Determine the [x, y] coordinate at the center of the cell enclosing the given text.  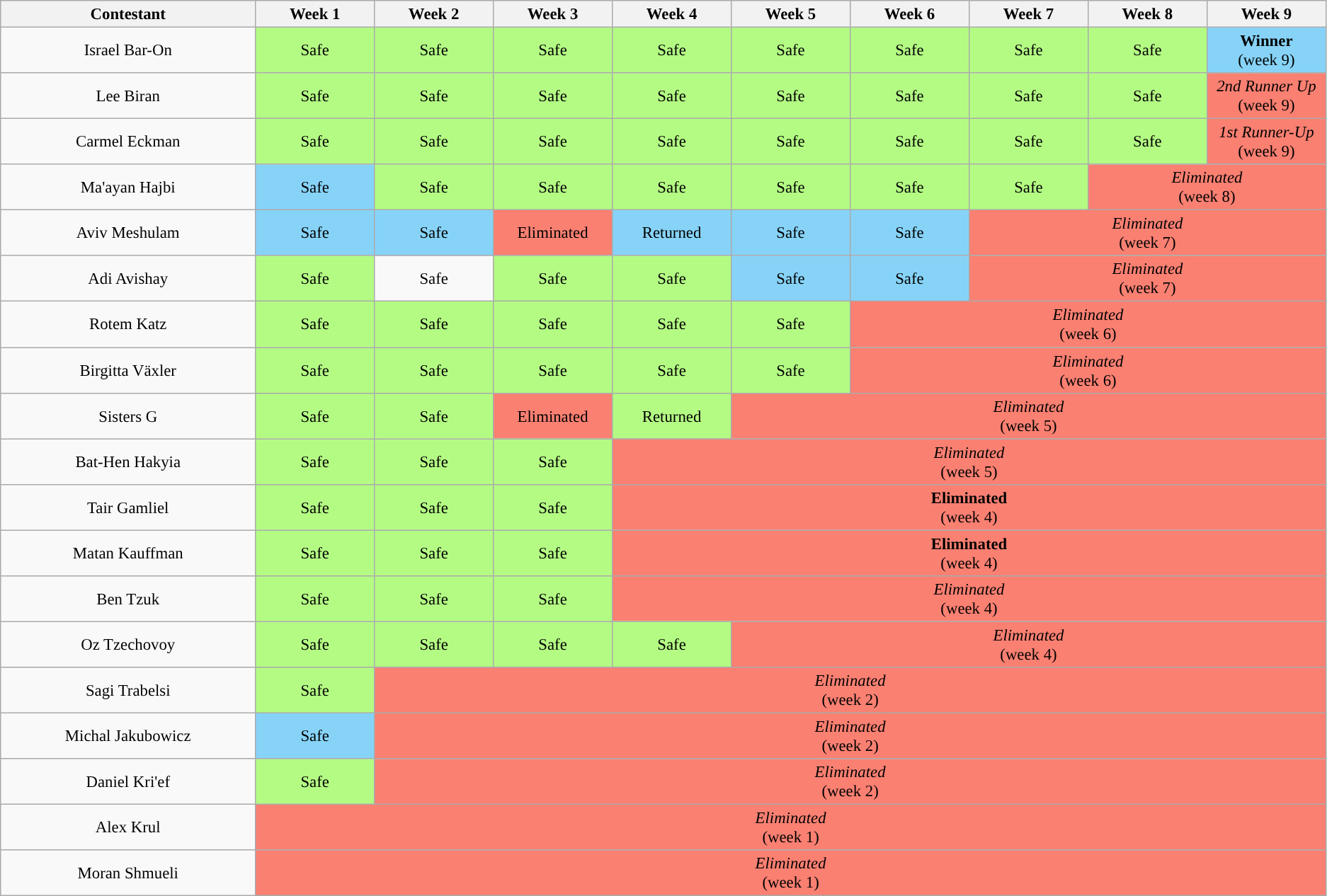
Week 1 [315, 14]
Matan Kauffman [128, 553]
Contestant [128, 14]
Lee Biran [128, 96]
Week 6 [909, 14]
Week 8 [1147, 14]
Week 2 [434, 14]
Aviv Meshulam [128, 234]
1st Runner-Up(week 9) [1266, 142]
Tair Gamliel [128, 507]
Moran Shmueli [128, 873]
Week 9 [1266, 14]
Rotem Katz [128, 324]
Week 3 [553, 14]
Sagi Trabelsi [128, 691]
Daniel Kri'ef [128, 781]
Michal Jakubowicz [128, 736]
Week 4 [672, 14]
Sisters G [128, 416]
2nd Runner Up(week 9) [1266, 96]
Week 5 [791, 14]
Ben Tzuk [128, 599]
Winner(week 9) [1266, 51]
Israel Bar-On [128, 51]
Week 7 [1028, 14]
Carmel Eckman [128, 142]
Alex Krul [128, 828]
Adi Avishay [128, 279]
Bat-Hen Hakyia [128, 461]
Birgitta Växler [128, 371]
Ma'ayan Hajbi [128, 187]
Eliminated(week 8) [1207, 187]
Oz Tzechovoy [128, 644]
